Extract the (X, Y) coordinate from the center of the cell holding the provided text.  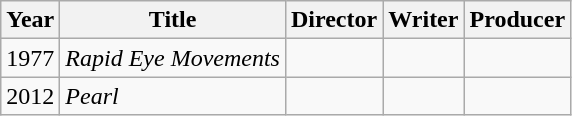
Rapid Eye Movements (173, 58)
Producer (518, 20)
1977 (30, 58)
Pearl (173, 96)
Writer (424, 20)
2012 (30, 96)
Director (334, 20)
Title (173, 20)
Year (30, 20)
